Locate the cell with the specified text and output its [X, Y] center coordinate. 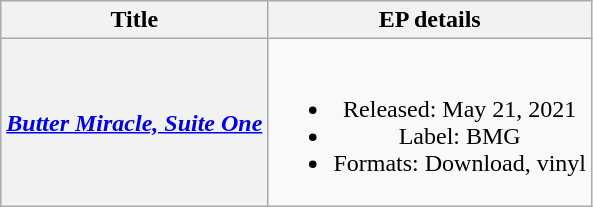
EP details [430, 20]
Butter Miracle, Suite One [134, 122]
Title [134, 20]
Released: May 21, 2021Label: BMGFormats: Download, vinyl [430, 122]
